Return the [X, Y] coordinate for the center point of the cell that contains the specified text.  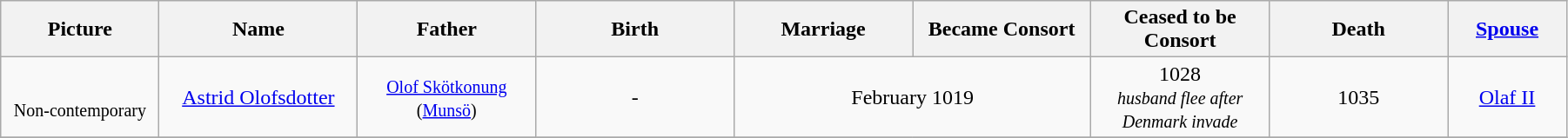
Spouse [1507, 30]
- [635, 97]
Olof Skötkonung(Munsö) [447, 97]
1028husband flee after Denmark invade [1180, 97]
1035 [1359, 97]
Non-contemporary [80, 97]
Marriage [823, 30]
Ceased to be Consort [1180, 30]
Father [447, 30]
Birth [635, 30]
Picture [80, 30]
February 1019 [913, 97]
Became Consort [1002, 30]
Name [258, 30]
Astrid Olofsdotter [258, 97]
Death [1359, 30]
Olaf II [1507, 97]
